From the cell containing the given text, extract its center point as [x, y] coordinate. 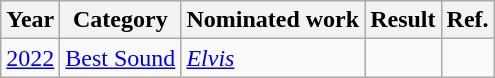
Elvis [273, 58]
Category [120, 20]
Best Sound [120, 58]
Ref. [468, 20]
2022 [30, 58]
Result [403, 20]
Year [30, 20]
Nominated work [273, 20]
